Detect which cell encompasses the target text, then output its (x, y) center coordinate. 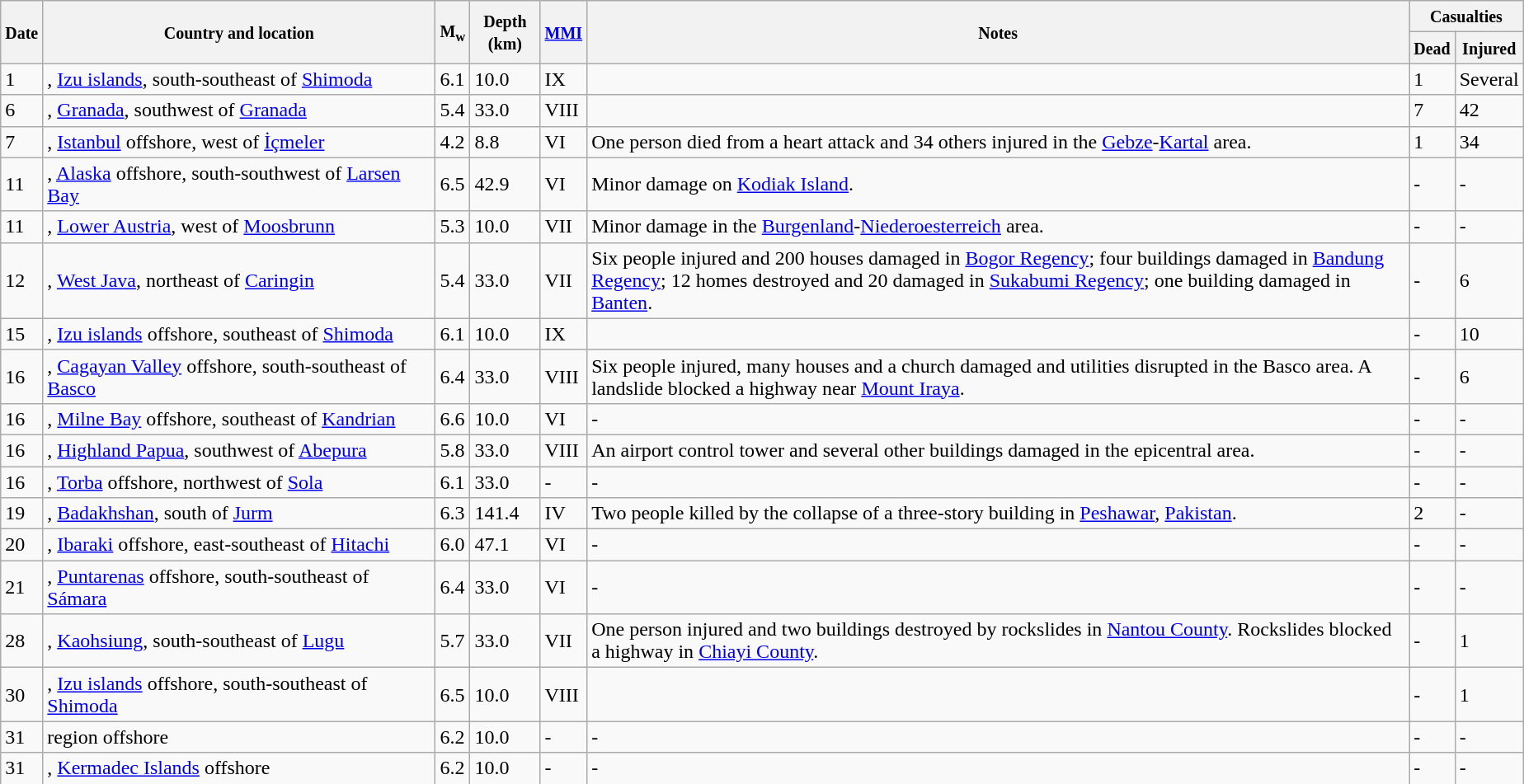
, Granada, southwest of Granada (239, 110)
2 (1432, 514)
Six people injured, many houses and a church damaged and utilities disrupted in the Basco area. A landslide blocked a highway near Mount Iraya. (998, 376)
20 (21, 545)
, Cagayan Valley offshore, south-southeast of Basco (239, 376)
10 (1489, 334)
47.1 (505, 545)
, Torba offshore, northwest of Sola (239, 482)
, Puntarenas offshore, south-southeast of Sámara (239, 587)
141.4 (505, 514)
One person injured and two buildings destroyed by rockslides in Nantou County. Rockslides blocked a highway in Chiayi County. (998, 641)
30 (21, 694)
Depth (km) (505, 32)
34 (1489, 142)
, Izu islands, south-southeast of Shimoda (239, 79)
Minor damage in the Burgenland-Niederoesterreich area. (998, 227)
15 (21, 334)
, Kaohsiung, south-southeast of Lugu (239, 641)
6.3 (453, 514)
, Milne Bay offshore, southeast of Kandrian (239, 419)
Country and location (239, 32)
8.8 (505, 142)
, Badakhshan, south of Jurm (239, 514)
Casualties (1466, 16)
One person died from a heart attack and 34 others injured in the Gebze-Kartal area. (998, 142)
, Izu islands offshore, southeast of Shimoda (239, 334)
Date (21, 32)
19 (21, 514)
42.9 (505, 185)
Mw (453, 32)
IV (564, 514)
Minor damage on Kodiak Island. (998, 185)
An airport control tower and several other buildings damaged in the epicentral area. (998, 450)
5.3 (453, 227)
MMI (564, 32)
Two people killed by the collapse of a three-story building in Peshawar, Pakistan. (998, 514)
Notes (998, 32)
Several (1489, 79)
region offshore (239, 737)
, Ibaraki offshore, east-southeast of Hitachi (239, 545)
, Kermadec Islands offshore (239, 768)
6.6 (453, 419)
, West Java, northeast of Caringin (239, 280)
5.7 (453, 641)
42 (1489, 110)
, Alaska offshore, south-southwest of Larsen Bay (239, 185)
, Highland Papua, southwest of Abepura (239, 450)
4.2 (453, 142)
6.0 (453, 545)
Dead (1432, 48)
28 (21, 641)
Injured (1489, 48)
, Lower Austria, west of Moosbrunn (239, 227)
, Izu islands offshore, south-southeast of Shimoda (239, 694)
5.8 (453, 450)
12 (21, 280)
, Istanbul offshore, west of İçmeler (239, 142)
21 (21, 587)
